Detect which cell encompasses the target text, then output its (x, y) center coordinate. 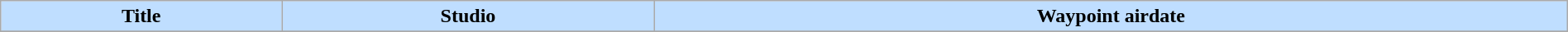
Title (141, 16)
Studio (468, 16)
Waypoint airdate (1111, 16)
